From the cell containing the given text, extract its center point as [x, y] coordinate. 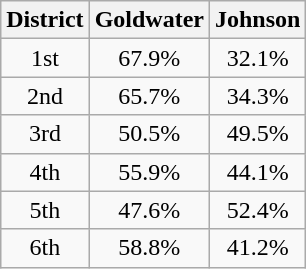
41.2% [257, 248]
52.4% [257, 210]
3rd [45, 134]
District [45, 20]
55.9% [149, 172]
67.9% [149, 58]
65.7% [149, 96]
44.1% [257, 172]
5th [45, 210]
32.1% [257, 58]
Goldwater [149, 20]
34.3% [257, 96]
2nd [45, 96]
1st [45, 58]
58.8% [149, 248]
50.5% [149, 134]
4th [45, 172]
Johnson [257, 20]
49.5% [257, 134]
47.6% [149, 210]
6th [45, 248]
